From the cell containing the given text, extract its center point as [X, Y] coordinate. 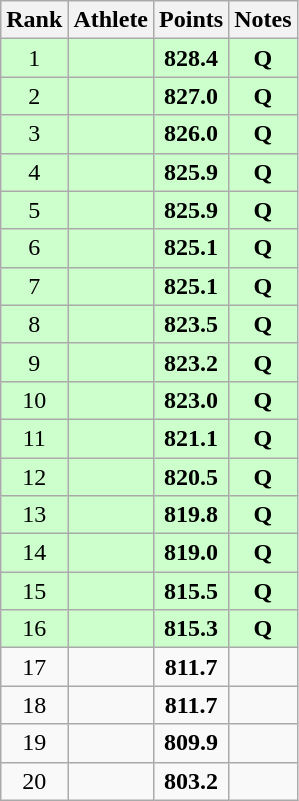
20 [34, 781]
Athlete [111, 20]
815.3 [192, 629]
821.1 [192, 438]
803.2 [192, 781]
2 [34, 96]
Rank [34, 20]
14 [34, 553]
Points [192, 20]
19 [34, 743]
12 [34, 477]
6 [34, 248]
15 [34, 591]
13 [34, 515]
5 [34, 210]
819.8 [192, 515]
1 [34, 58]
17 [34, 667]
9 [34, 362]
4 [34, 172]
8 [34, 324]
809.9 [192, 743]
827.0 [192, 96]
7 [34, 286]
823.0 [192, 400]
815.5 [192, 591]
16 [34, 629]
18 [34, 705]
11 [34, 438]
Notes [263, 20]
820.5 [192, 477]
826.0 [192, 134]
819.0 [192, 553]
823.5 [192, 324]
823.2 [192, 362]
10 [34, 400]
3 [34, 134]
828.4 [192, 58]
